Find where the given text appears and provide that cell's center as [X, Y] coordinate. 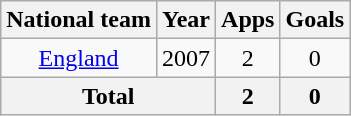
2007 [186, 58]
Year [186, 20]
Goals [315, 20]
England [79, 58]
Total [108, 96]
National team [79, 20]
Apps [248, 20]
